From the cell containing the given text, extract its center point as [x, y] coordinate. 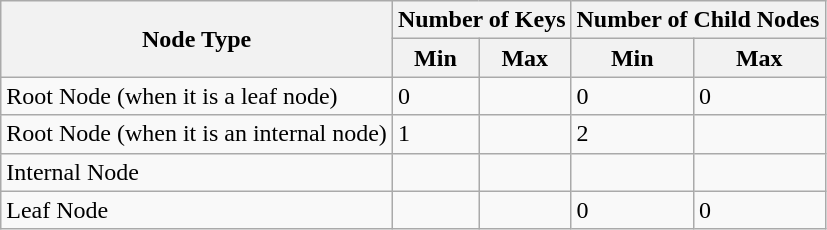
2 [632, 134]
Internal Node [197, 172]
Number of Keys [482, 20]
Root Node (when it is a leaf node) [197, 96]
Number of Child Nodes [698, 20]
Leaf Node [197, 210]
1 [435, 134]
Node Type [197, 39]
Root Node (when it is an internal node) [197, 134]
